Locate the cell with the specified text and output its (X, Y) center coordinate. 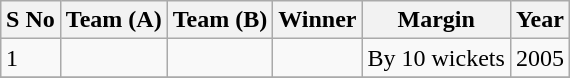
Winner (318, 20)
By 10 wickets (436, 58)
2005 (540, 58)
Team (A) (114, 20)
1 (31, 58)
Year (540, 20)
Team (B) (220, 20)
S No (31, 20)
Margin (436, 20)
